Detect which cell encompasses the target text, then output its [x, y] center coordinate. 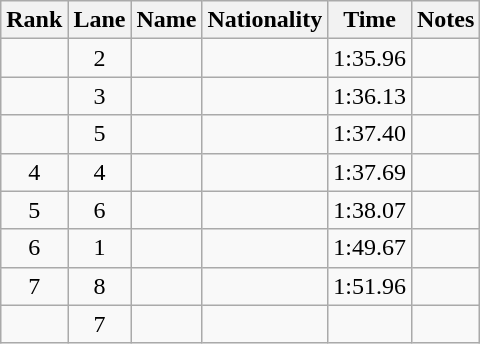
1:37.69 [370, 172]
1:51.96 [370, 286]
2 [100, 58]
Notes [445, 20]
8 [100, 286]
3 [100, 96]
1:37.40 [370, 134]
1:35.96 [370, 58]
1:36.13 [370, 96]
Rank [34, 20]
1:38.07 [370, 210]
Name [166, 20]
1 [100, 248]
Lane [100, 20]
Nationality [265, 20]
1:49.67 [370, 248]
Time [370, 20]
